Extract the (x, y) coordinate from the center of the cell holding the provided text.  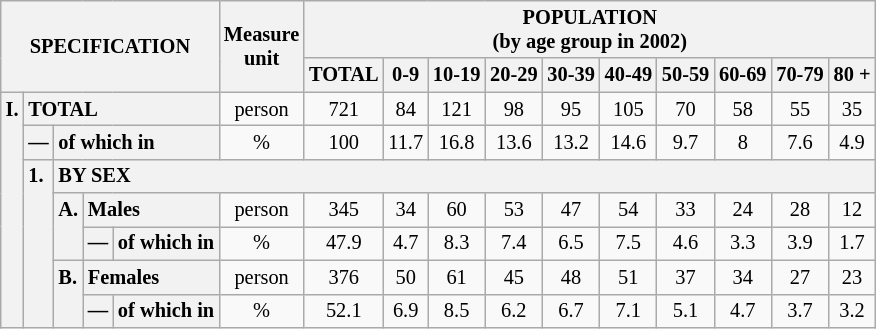
6.2 (514, 311)
24 (742, 210)
12 (852, 210)
8 (742, 142)
30-39 (570, 75)
BY SEX (465, 176)
3.9 (800, 243)
48 (570, 277)
23 (852, 277)
6.7 (570, 311)
3.2 (852, 311)
40-49 (628, 75)
1. (38, 243)
52.1 (344, 311)
60 (456, 210)
Males (151, 210)
33 (686, 210)
27 (800, 277)
60-69 (742, 75)
Females (151, 277)
13.2 (570, 142)
3.3 (742, 243)
A. (68, 226)
0-9 (406, 75)
9.7 (686, 142)
11.7 (406, 142)
54 (628, 210)
121 (456, 109)
6.9 (406, 311)
61 (456, 277)
14.6 (628, 142)
105 (628, 109)
50-59 (686, 75)
50 (406, 277)
6.5 (570, 243)
16.8 (456, 142)
70 (686, 109)
8.3 (456, 243)
7.4 (514, 243)
37 (686, 277)
80 + (852, 75)
Measure unit (262, 46)
95 (570, 109)
20-29 (514, 75)
84 (406, 109)
10-19 (456, 75)
100 (344, 142)
45 (514, 277)
376 (344, 277)
3.7 (800, 311)
7.5 (628, 243)
7.6 (800, 142)
70-79 (800, 75)
98 (514, 109)
345 (344, 210)
7.1 (628, 311)
58 (742, 109)
5.1 (686, 311)
47.9 (344, 243)
53 (514, 210)
8.5 (456, 311)
SPECIFICATION (110, 46)
I. (12, 210)
4.6 (686, 243)
721 (344, 109)
51 (628, 277)
28 (800, 210)
4.9 (852, 142)
55 (800, 109)
B. (68, 294)
1.7 (852, 243)
13.6 (514, 142)
POPULATION (by age group in 2002) (590, 29)
47 (570, 210)
35 (852, 109)
